Return the (X, Y) coordinate for the center point of the cell that contains the specified text.  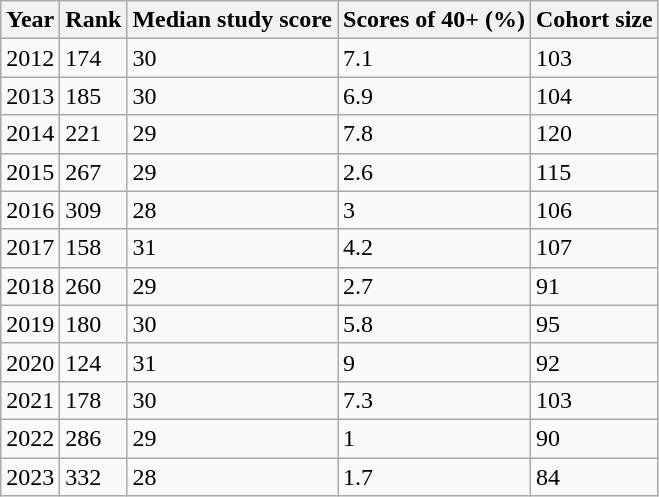
1 (434, 438)
92 (594, 362)
Cohort size (594, 20)
185 (94, 96)
2013 (30, 96)
2021 (30, 400)
332 (94, 477)
Median study score (232, 20)
174 (94, 58)
124 (94, 362)
178 (94, 400)
2022 (30, 438)
1.7 (434, 477)
91 (594, 286)
9 (434, 362)
Year (30, 20)
221 (94, 134)
2014 (30, 134)
95 (594, 324)
2018 (30, 286)
7.1 (434, 58)
2.6 (434, 172)
120 (594, 134)
286 (94, 438)
180 (94, 324)
4.2 (434, 248)
158 (94, 248)
2.7 (434, 286)
7.8 (434, 134)
2019 (30, 324)
106 (594, 210)
3 (434, 210)
309 (94, 210)
5.8 (434, 324)
2016 (30, 210)
115 (594, 172)
84 (594, 477)
104 (594, 96)
7.3 (434, 400)
2023 (30, 477)
2015 (30, 172)
2012 (30, 58)
90 (594, 438)
260 (94, 286)
107 (594, 248)
Scores of 40+ (%) (434, 20)
2017 (30, 248)
2020 (30, 362)
Rank (94, 20)
6.9 (434, 96)
267 (94, 172)
